Return the [x, y] coordinate for the center point of the cell that contains the specified text.  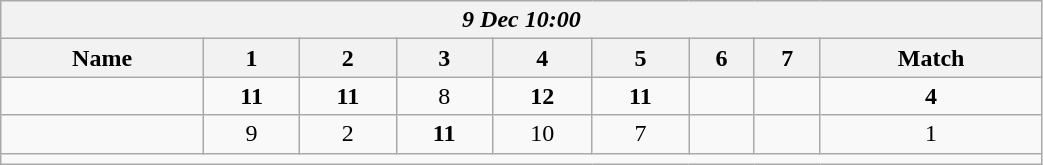
9 [251, 134]
Match [931, 58]
12 [542, 96]
Name [102, 58]
5 [640, 58]
9 Dec 10:00 [522, 20]
10 [542, 134]
8 [444, 96]
3 [444, 58]
6 [722, 58]
